Search for the cell housing the specified text and yield its (X, Y) center coordinate. 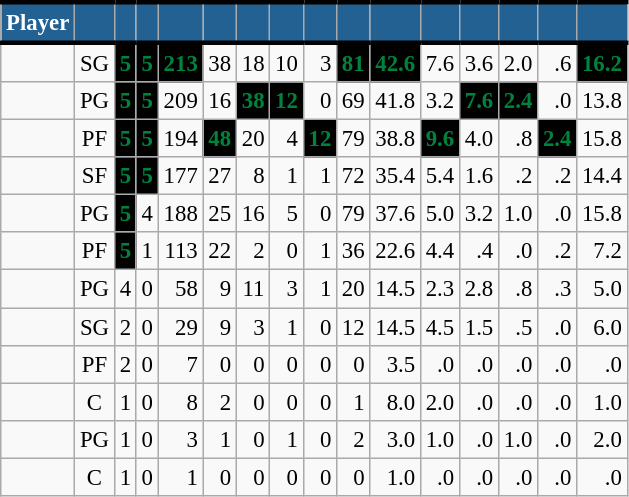
3.6 (478, 62)
194 (180, 139)
.6 (558, 62)
22.6 (395, 251)
38.8 (395, 139)
.3 (558, 289)
.4 (478, 251)
37.6 (395, 214)
58 (180, 289)
5.4 (440, 176)
3.5 (395, 364)
8.0 (395, 402)
10 (286, 62)
11 (252, 289)
213 (180, 62)
36 (354, 251)
3.0 (395, 439)
9.6 (440, 139)
41.8 (395, 101)
72 (354, 176)
2.8 (478, 289)
42.6 (395, 62)
113 (180, 251)
69 (354, 101)
4.5 (440, 327)
7.2 (602, 251)
13.8 (602, 101)
177 (180, 176)
81 (354, 62)
SF (95, 176)
16.2 (602, 62)
188 (180, 214)
.5 (518, 327)
6.0 (602, 327)
22 (220, 251)
25 (220, 214)
18 (252, 62)
27 (220, 176)
1.6 (478, 176)
7 (180, 364)
2.3 (440, 289)
1.5 (478, 327)
4.4 (440, 251)
29 (180, 327)
4.0 (478, 139)
Player (38, 22)
209 (180, 101)
14.4 (602, 176)
48 (220, 139)
35.4 (395, 176)
